Capture the cell that displays the provided text and extract its [x, y] central coordinate. 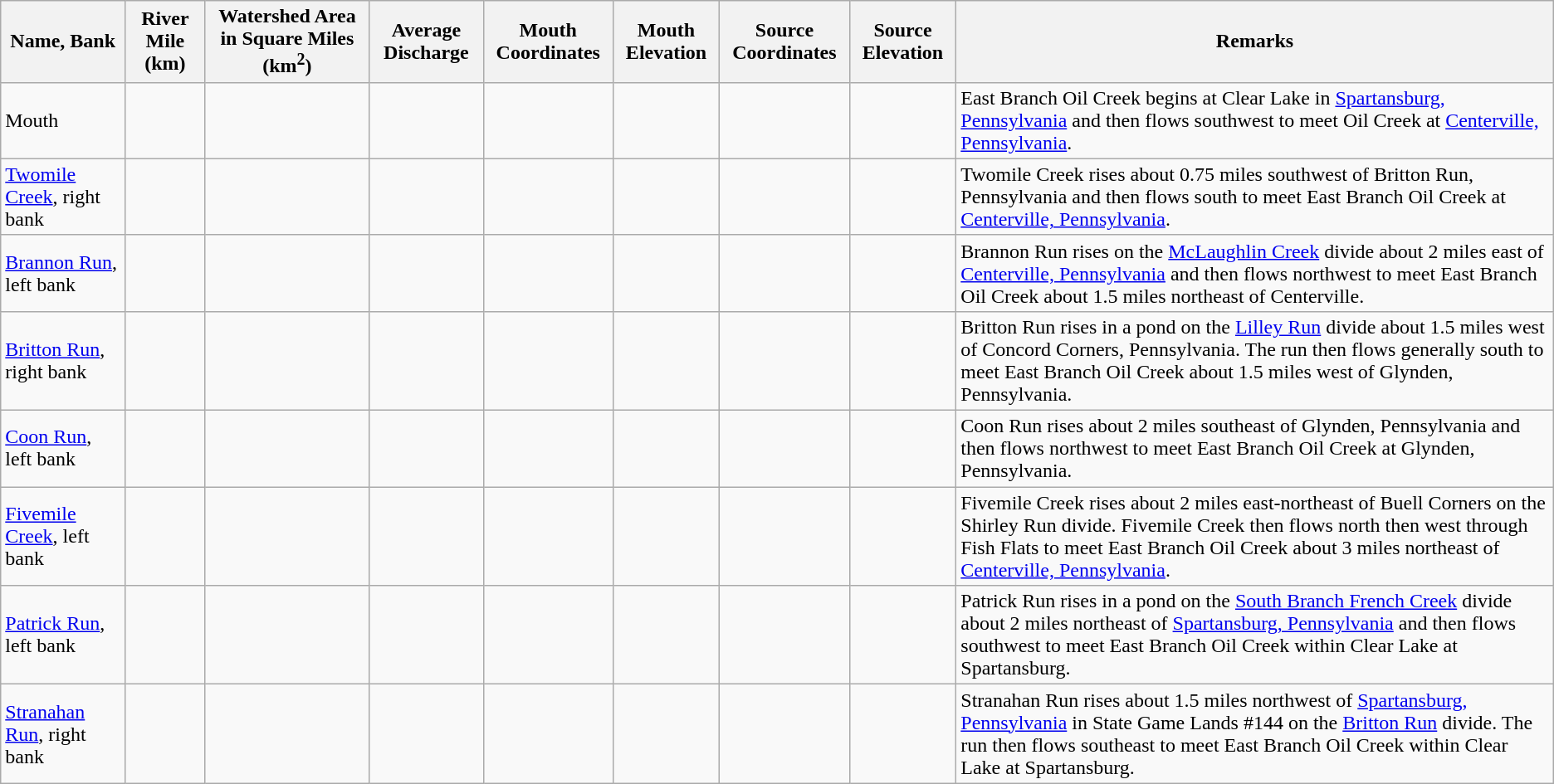
Source Coordinates [785, 41]
Remarks [1255, 41]
East Branch Oil Creek begins at Clear Lake in Spartansburg, Pennsylvania and then flows southwest to meet Oil Creek at Centerville, Pennsylvania. [1255, 120]
Britton Run, right bank [63, 360]
Mouth Coordinates [548, 41]
Mouth [63, 120]
Patrick Run, left bank [63, 635]
Coon Run rises about 2 miles southeast of Glynden, Pennsylvania and then flows northwest to meet East Branch Oil Creek at Glynden, Pennsylvania. [1255, 449]
Name, Bank [63, 41]
Brannon Run, left bank [63, 273]
River Mile (km) [165, 41]
Watershed Area in Square Miles (km2) [287, 41]
Source Elevation [903, 41]
Mouth Elevation [666, 41]
Twomile Creek, right bank [63, 197]
Stranahan Run, right bank [63, 733]
Coon Run, left bank [63, 449]
Average Discharge [427, 41]
Fivemile Creek, left bank [63, 536]
